Provide the [x, y] coordinate of the cell's center where the given text is located.  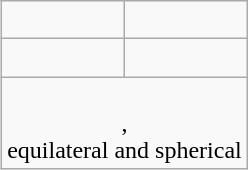
,equilateral and spherical [125, 123]
